Capture the cell that displays the provided text and extract its (X, Y) central coordinate. 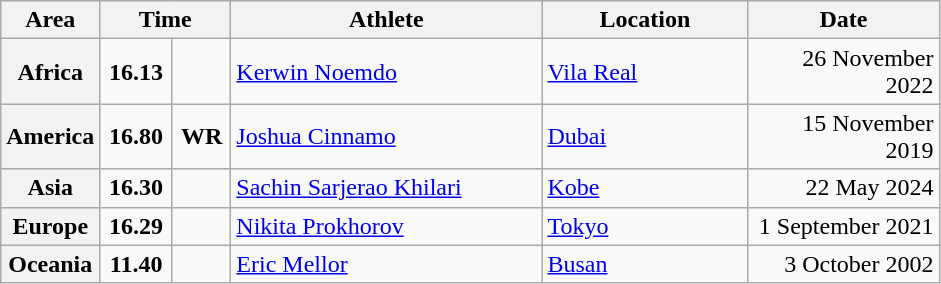
Kerwin Noemdo (386, 72)
Oceania (50, 264)
Date (844, 20)
11.40 (136, 264)
Tokyo (645, 226)
Kobe (645, 188)
16.13 (136, 72)
16.80 (136, 136)
Dubai (645, 136)
16.29 (136, 226)
Asia (50, 188)
Europe (50, 226)
Location (645, 20)
Africa (50, 72)
Nikita Prokhorov (386, 226)
22 May 2024 (844, 188)
15 November 2019 (844, 136)
26 November 2022 (844, 72)
WR (201, 136)
Athlete (386, 20)
Sachin Sarjerao Khilari (386, 188)
3 October 2002 (844, 264)
Busan (645, 264)
Area (50, 20)
Joshua Cinnamo (386, 136)
16.30 (136, 188)
America (50, 136)
Vila Real (645, 72)
1 September 2021 (844, 226)
Time (166, 20)
Eric Mellor (386, 264)
